Find where the given text appears and provide that cell's center as [X, Y] coordinate. 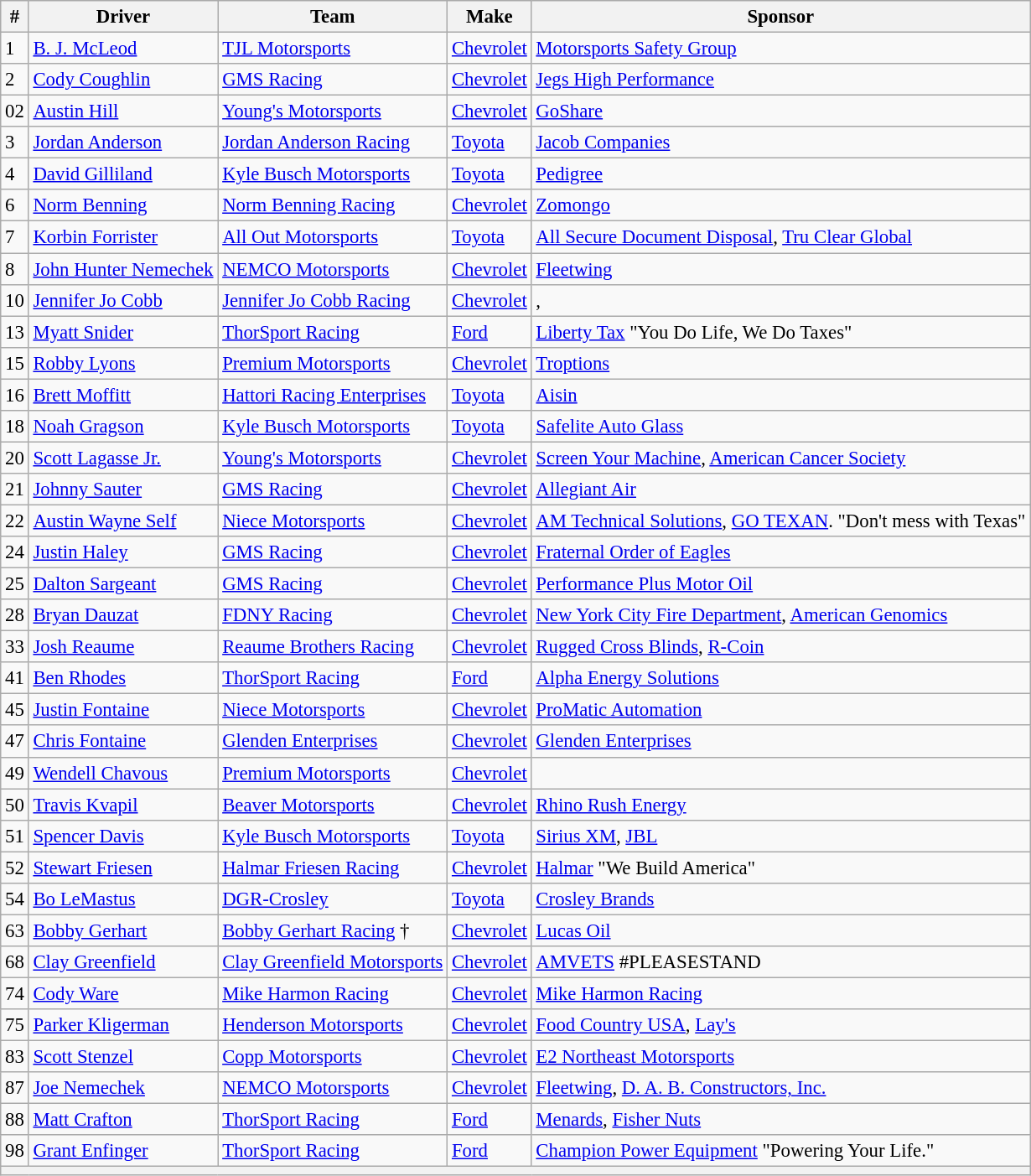
Henderson Motorsports [333, 1025]
Joe Nemechek [123, 1088]
Safelite Auto Glass [781, 427]
Screen Your Machine, American Cancer Society [781, 458]
63 [15, 930]
50 [15, 805]
Clay Greenfield [123, 962]
Justin Haley [123, 552]
Driver [123, 17]
Hattori Racing Enterprises [333, 395]
68 [15, 962]
98 [15, 1151]
6 [15, 205]
33 [15, 647]
Aisin [781, 395]
David Gilliland [123, 174]
TJL Motorsports [333, 49]
Food Country USA, Lay's [781, 1025]
2 [15, 80]
24 [15, 552]
Johnny Sauter [123, 490]
Performance Plus Motor Oil [781, 584]
Champion Power Equipment "Powering Your Life." [781, 1151]
28 [15, 615]
Fleetwing [781, 269]
Parker Kligerman [123, 1025]
87 [15, 1088]
Robby Lyons [123, 363]
Chris Fontaine [123, 742]
Norm Benning Racing [333, 205]
49 [15, 773]
Zomongo [781, 205]
Lucas Oil [781, 930]
Justin Fontaine [123, 710]
20 [15, 458]
Sponsor [781, 17]
25 [15, 584]
Jacob Companies [781, 142]
FDNY Racing [333, 615]
Jennifer Jo Cobb Racing [333, 300]
Myatt Snider [123, 332]
Jordan Anderson [123, 142]
GoShare [781, 111]
Motorsports Safety Group [781, 49]
AM Technical Solutions, GO TEXAN. "Don't mess with Texas" [781, 521]
New York City Fire Department, American Genomics [781, 615]
Josh Reaume [123, 647]
E2 Northeast Motorsports [781, 1057]
47 [15, 742]
Korbin Forrister [123, 237]
Noah Gragson [123, 427]
Jordan Anderson Racing [333, 142]
10 [15, 300]
Halmar "We Build America" [781, 868]
4 [15, 174]
7 [15, 237]
Travis Kvapil [123, 805]
Liberty Tax "You Do Life, We Do Taxes" [781, 332]
Troptions [781, 363]
All Out Motorsports [333, 237]
Make [490, 17]
22 [15, 521]
Alpha Energy Solutions [781, 678]
Clay Greenfield Motorsports [333, 962]
Spencer Davis [123, 836]
Fraternal Order of Eagles [781, 552]
Team [333, 17]
52 [15, 868]
18 [15, 427]
Norm Benning [123, 205]
51 [15, 836]
54 [15, 899]
Austin Wayne Self [123, 521]
Halmar Friesen Racing [333, 868]
Allegiant Air [781, 490]
John Hunter Nemechek [123, 269]
Copp Motorsports [333, 1057]
DGR-Crosley [333, 899]
B. J. McLeod [123, 49]
AMVETS #PLEASESTAND [781, 962]
15 [15, 363]
16 [15, 395]
13 [15, 332]
75 [15, 1025]
Rugged Cross Blinds, R-Coin [781, 647]
3 [15, 142]
88 [15, 1120]
Wendell Chavous [123, 773]
Jennifer Jo Cobb [123, 300]
Brett Moffitt [123, 395]
Fleetwing, D. A. B. Constructors, Inc. [781, 1088]
41 [15, 678]
Bryan Dauzat [123, 615]
83 [15, 1057]
Austin Hill [123, 111]
ProMatic Automation [781, 710]
Stewart Friesen [123, 868]
Reaume Brothers Racing [333, 647]
Matt Crafton [123, 1120]
Pedigree [781, 174]
Sirius XM, JBL [781, 836]
Bobby Gerhart [123, 930]
02 [15, 111]
74 [15, 993]
Scott Lagasse Jr. [123, 458]
45 [15, 710]
Grant Enfinger [123, 1151]
1 [15, 49]
Cody Ware [123, 993]
Menards, Fisher Nuts [781, 1120]
Scott Stenzel [123, 1057]
Jegs High Performance [781, 80]
Rhino Rush Energy [781, 805]
Ben Rhodes [123, 678]
All Secure Document Disposal, Tru Clear Global [781, 237]
Beaver Motorsports [333, 805]
Cody Coughlin [123, 80]
Bo LeMastus [123, 899]
Bobby Gerhart Racing † [333, 930]
# [15, 17]
21 [15, 490]
Dalton Sargeant [123, 584]
, [781, 300]
Crosley Brands [781, 899]
8 [15, 269]
